Output the [X, Y] coordinate of the center of the cell containing the given text.  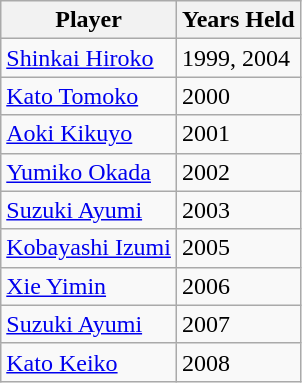
2007 [238, 324]
Xie Yimin [89, 286]
2006 [238, 286]
Kato Keiko [89, 362]
2005 [238, 248]
Kobayashi Izumi [89, 248]
2002 [238, 172]
1999, 2004 [238, 58]
2008 [238, 362]
2001 [238, 134]
2000 [238, 96]
Kato Tomoko [89, 96]
Aoki Kikuyo [89, 134]
Player [89, 20]
Years Held [238, 20]
Yumiko Okada [89, 172]
2003 [238, 210]
Shinkai Hiroko [89, 58]
